Scan for the cell matching the given text and deliver its [x, y] coordinate at center. 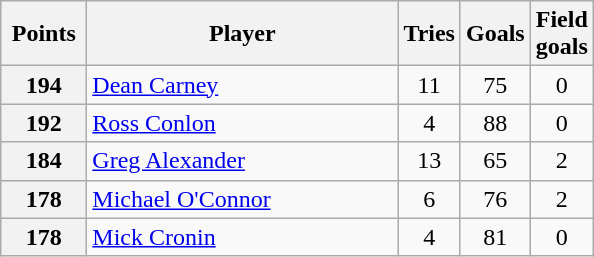
Dean Carney [242, 85]
6 [430, 199]
Ross Conlon [242, 123]
11 [430, 85]
Points [44, 34]
Field goals [562, 34]
88 [495, 123]
75 [495, 85]
Michael O'Connor [242, 199]
Goals [495, 34]
Mick Cronin [242, 237]
194 [44, 85]
Tries [430, 34]
Player [242, 34]
184 [44, 161]
Greg Alexander [242, 161]
13 [430, 161]
192 [44, 123]
76 [495, 199]
65 [495, 161]
81 [495, 237]
